Return [X, Y] of the center of cell containing provided text 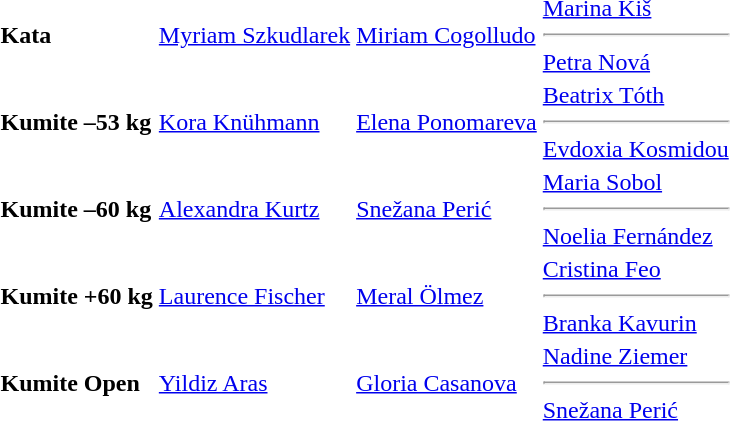
Beatrix Tóth Evdoxia Kosmidou [636, 122]
Snežana Perić [447, 209]
Kora Knühmann [254, 122]
Meral Ölmez [447, 296]
Laurence Fischer [254, 296]
Alexandra Kurtz [254, 209]
Maria Sobol Noelia Fernández [636, 209]
Elena Ponomareva [447, 122]
Cristina Feo Branka Kavurin [636, 296]
